Pinpoint the cell where the given text exists, returning its [X, Y] midpoint coordinate. 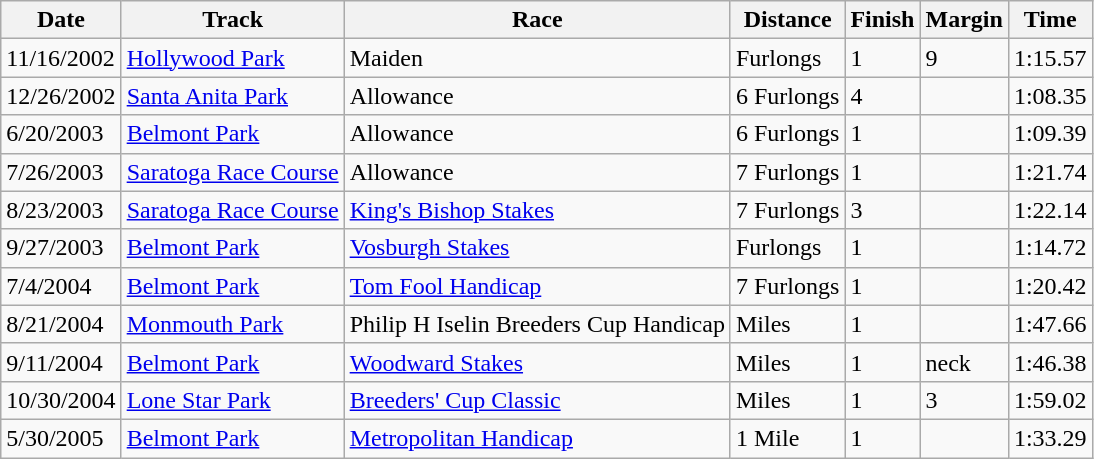
1:33.29 [1050, 438]
Finish [882, 20]
Hollywood Park [232, 58]
1:08.35 [1050, 96]
Monmouth Park [232, 324]
1:21.74 [1050, 172]
1:14.72 [1050, 248]
Margin [964, 20]
1:09.39 [1050, 134]
9/11/2004 [61, 362]
12/26/2002 [61, 96]
Woodward Stakes [537, 362]
Vosburgh Stakes [537, 248]
Time [1050, 20]
King's Bishop Stakes [537, 210]
1:20.42 [1050, 286]
Lone Star Park [232, 400]
9 [964, 58]
Santa Anita Park [232, 96]
Race [537, 20]
1:59.02 [1050, 400]
1:47.66 [1050, 324]
Track [232, 20]
7/4/2004 [61, 286]
Tom Fool Handicap [537, 286]
Distance [787, 20]
7/26/2003 [61, 172]
4 [882, 96]
6/20/2003 [61, 134]
8/21/2004 [61, 324]
10/30/2004 [61, 400]
Breeders' Cup Classic [537, 400]
Philip H Iselin Breeders Cup Handicap [537, 324]
Maiden [537, 58]
11/16/2002 [61, 58]
5/30/2005 [61, 438]
9/27/2003 [61, 248]
1:46.38 [1050, 362]
1:15.57 [1050, 58]
Date [61, 20]
neck [964, 362]
1 Mile [787, 438]
1:22.14 [1050, 210]
Metropolitan Handicap [537, 438]
8/23/2003 [61, 210]
